Detect which cell encompasses the target text, then output its [x, y] center coordinate. 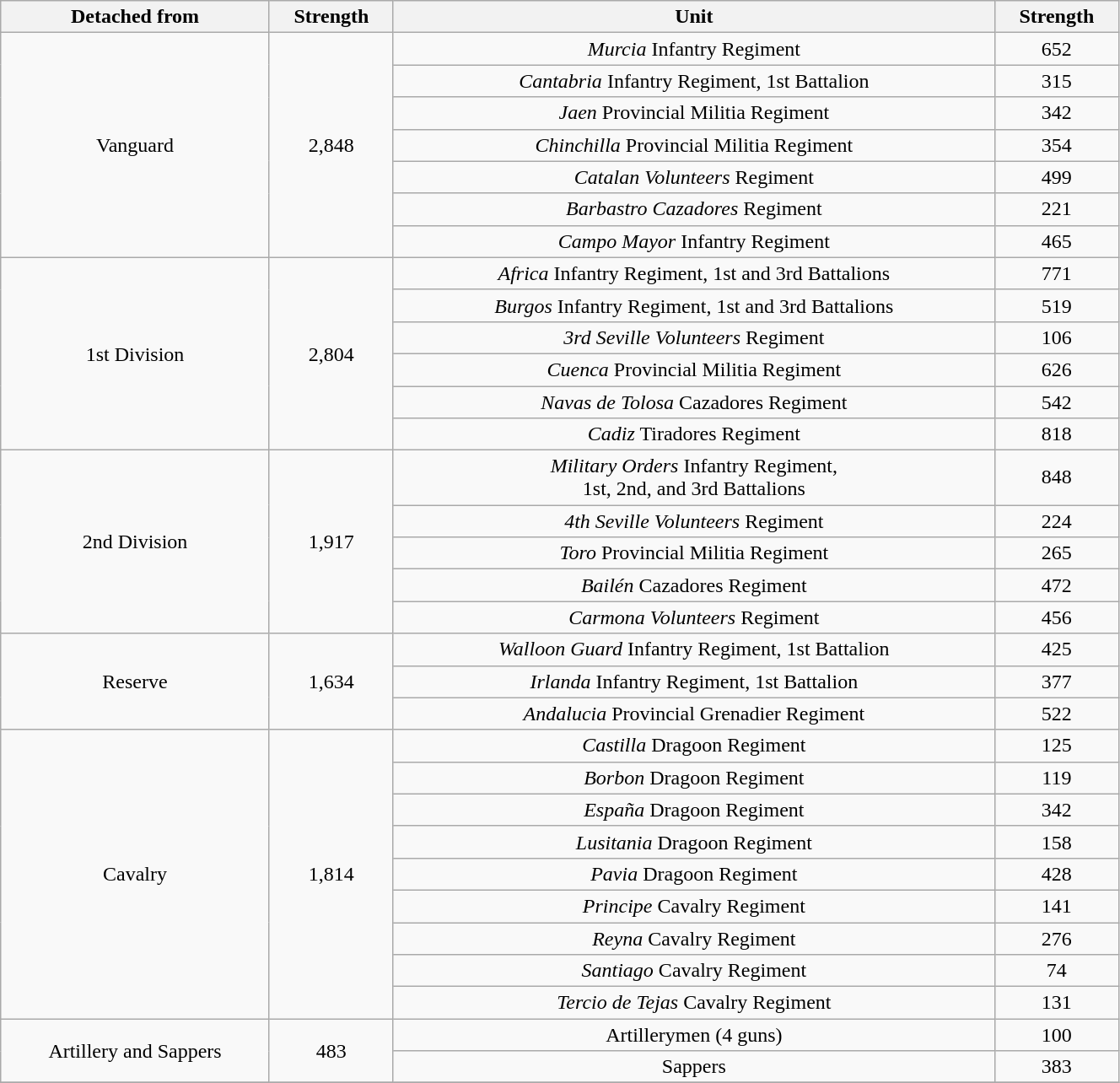
522 [1056, 714]
Artillery and Sappers [135, 1051]
377 [1056, 682]
542 [1056, 402]
Carmona Volunteers Regiment [693, 617]
Vanguard [135, 145]
Catalan Volunteers Regiment [693, 177]
Africa Infantry Regiment, 1st and 3rd Battalions [693, 273]
Lusitania Dragoon Regiment [693, 842]
Tercio de Tejas Cavalry Regiment [693, 1003]
3rd Seville Volunteers Regiment [693, 337]
425 [1056, 649]
Barbastro Cazadores Regiment [693, 209]
224 [1056, 521]
Detached from [135, 17]
119 [1056, 778]
265 [1056, 553]
472 [1056, 585]
2,848 [331, 145]
848 [1056, 477]
Burgos Infantry Regiment, 1st and 3rd Battalions [693, 305]
4th Seville Volunteers Regiment [693, 521]
131 [1056, 1003]
Santiago Cavalry Regiment [693, 971]
Campo Mayor Infantry Regiment [693, 241]
Reserve [135, 682]
Irlanda Infantry Regiment, 1st Battalion [693, 682]
276 [1056, 939]
125 [1056, 746]
Navas de Tolosa Cazadores Regiment [693, 402]
Chinchilla Provincial Militia Regiment [693, 145]
106 [1056, 337]
Sappers [693, 1067]
1,917 [331, 541]
818 [1056, 434]
Pavia Dragoon Regiment [693, 874]
315 [1056, 81]
428 [1056, 874]
Cantabria Infantry Regiment, 1st Battalion [693, 81]
465 [1056, 241]
Borbon Dragoon Regiment [693, 778]
Toro Provincial Militia Regiment [693, 553]
Reyna Cavalry Regiment [693, 939]
519 [1056, 305]
158 [1056, 842]
Cadiz Tiradores Regiment [693, 434]
2nd Division [135, 541]
Bailén Cazadores Regiment [693, 585]
Unit [693, 17]
2,804 [331, 353]
1,634 [331, 682]
652 [1056, 49]
221 [1056, 209]
España Dragoon Regiment [693, 810]
Murcia Infantry Regiment [693, 49]
1st Division [135, 353]
Artillerymen (4 guns) [693, 1035]
141 [1056, 906]
Walloon Guard Infantry Regiment, 1st Battalion [693, 649]
1,814 [331, 874]
456 [1056, 617]
626 [1056, 369]
Castilla Dragoon Regiment [693, 746]
Cuenca Provincial Militia Regiment [693, 369]
483 [331, 1051]
Military Orders Infantry Regiment,1st, 2nd, and 3rd Battalions [693, 477]
100 [1056, 1035]
Jaen Provincial Militia Regiment [693, 113]
Cavalry [135, 874]
499 [1056, 177]
354 [1056, 145]
Principe Cavalry Regiment [693, 906]
74 [1056, 971]
383 [1056, 1067]
Andalucia Provincial Grenadier Regiment [693, 714]
771 [1056, 273]
